Identify which cell holds the provided text, then report its (X, Y) central coordinate. 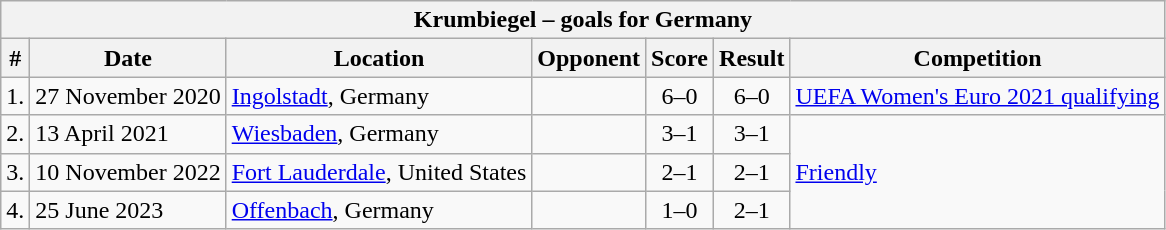
27 November 2020 (128, 96)
13 April 2021 (128, 134)
Date (128, 58)
UEFA Women's Euro 2021 qualifying (978, 96)
Location (379, 58)
# (16, 58)
4. (16, 210)
Ingolstadt, Germany (379, 96)
1–0 (680, 210)
1. (16, 96)
Offenbach, Germany (379, 210)
Friendly (978, 172)
Opponent (589, 58)
3. (16, 172)
10 November 2022 (128, 172)
Result (752, 58)
Score (680, 58)
25 June 2023 (128, 210)
Competition (978, 58)
Krumbiegel – goals for Germany (583, 20)
Wiesbaden, Germany (379, 134)
2. (16, 134)
Fort Lauderdale, United States (379, 172)
